Determine the (x, y) coordinate at the center of the cell enclosing the given text.  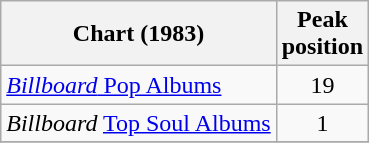
Billboard Top Soul Albums (138, 123)
Chart (1983) (138, 34)
Peakposition (322, 34)
Billboard Pop Albums (138, 85)
1 (322, 123)
19 (322, 85)
